Identify which cell holds the provided text, then report its [X, Y] central coordinate. 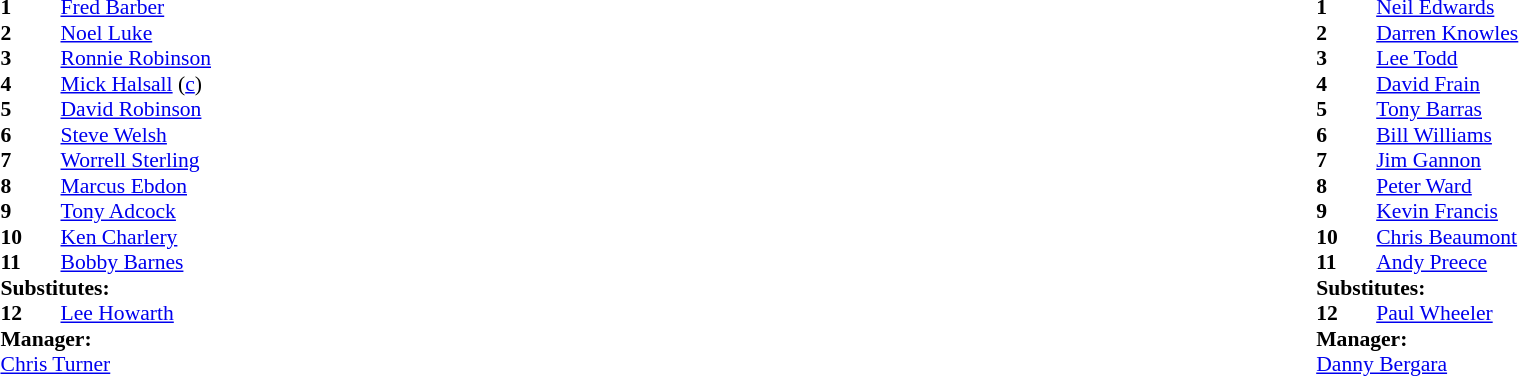
Jim Gannon [1447, 161]
Bill Williams [1447, 135]
David Frain [1447, 84]
Lee Howarth [136, 313]
Kevin Francis [1447, 211]
Paul Wheeler [1447, 313]
Ken Charlery [136, 237]
Ronnie Robinson [136, 59]
Worrell Sterling [136, 161]
Bobby Barnes [136, 263]
Marcus Ebdon [136, 186]
Mick Halsall (c) [136, 84]
Chris Beaumont [1447, 237]
Peter Ward [1447, 186]
Darren Knowles [1447, 33]
Tony Barras [1447, 109]
Steve Welsh [136, 135]
Lee Todd [1447, 59]
David Robinson [136, 109]
Tony Adcock [136, 211]
Andy Preece [1447, 263]
Noel Luke [136, 33]
